For the text-containing cell, return its midpoint in [X, Y] coordinate format. 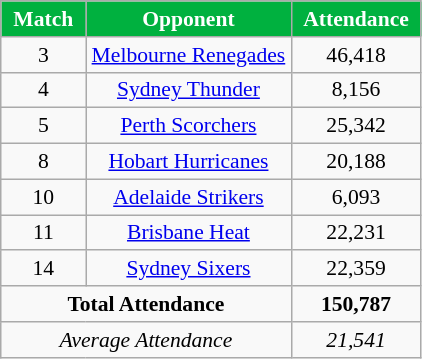
3 [44, 55]
Opponent [188, 19]
22,359 [356, 269]
25,342 [356, 126]
Match [44, 19]
46,418 [356, 55]
Attendance [356, 19]
11 [44, 233]
Sydney Thunder [188, 90]
22,231 [356, 233]
4 [44, 90]
8,156 [356, 90]
Hobart Hurricanes [188, 162]
Average Attendance [146, 340]
10 [44, 197]
5 [44, 126]
Melbourne Renegades [188, 55]
Brisbane Heat [188, 233]
Perth Scorchers [188, 126]
21,541 [356, 340]
20,188 [356, 162]
Sydney Sixers [188, 269]
Adelaide Strikers [188, 197]
150,787 [356, 304]
6,093 [356, 197]
Total Attendance [146, 304]
14 [44, 269]
8 [44, 162]
